Extract the [x, y] coordinate from the center of the cell holding the provided text.  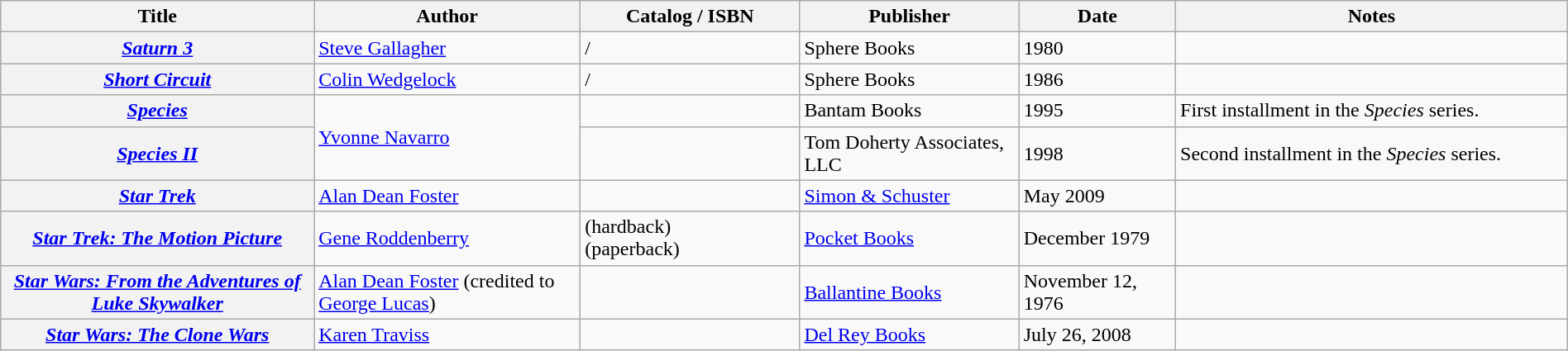
November 12, 1976 [1097, 292]
Del Rey Books [910, 334]
Species II [157, 154]
Author [447, 17]
Date [1097, 17]
Saturn 3 [157, 48]
Short Circuit [157, 79]
December 1979 [1097, 238]
Alan Dean Foster (credited to George Lucas) [447, 292]
Publisher [910, 17]
Colin Wedgelock [447, 79]
Yvonne Navarro [447, 137]
(hardback) (paperback) [690, 238]
1998 [1097, 154]
Star Trek [157, 196]
Gene Roddenberry [447, 238]
Steve Gallagher [447, 48]
1986 [1097, 79]
Catalog / ISBN [690, 17]
Species [157, 111]
Bantam Books [910, 111]
Second installment in the Species series. [1372, 154]
Star Wars: From the Adventures of Luke Skywalker [157, 292]
Star Wars: The Clone Wars [157, 334]
Pocket Books [910, 238]
Title [157, 17]
Notes [1372, 17]
Alan Dean Foster [447, 196]
Simon & Schuster [910, 196]
May 2009 [1097, 196]
1995 [1097, 111]
Karen Traviss [447, 334]
Ballantine Books [910, 292]
1980 [1097, 48]
July 26, 2008 [1097, 334]
Tom Doherty Associates, LLC [910, 154]
Star Trek: The Motion Picture [157, 238]
First installment in the Species series. [1372, 111]
